Identify which cell holds the provided text, then report its (x, y) central coordinate. 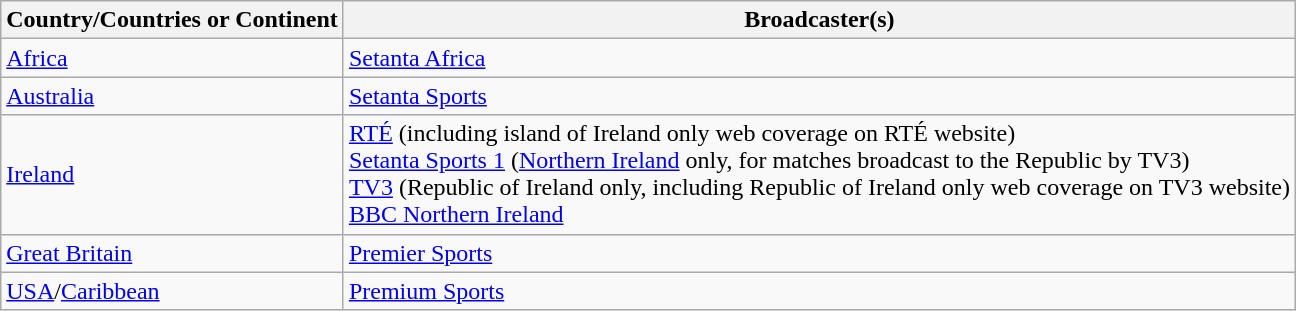
Broadcaster(s) (819, 20)
Setanta Sports (819, 96)
Setanta Africa (819, 58)
Premier Sports (819, 253)
Country/Countries or Continent (172, 20)
Ireland (172, 174)
Great Britain (172, 253)
Australia (172, 96)
Africa (172, 58)
Premium Sports (819, 291)
USA/Caribbean (172, 291)
